Detect which cell encompasses the target text, then output its [x, y] center coordinate. 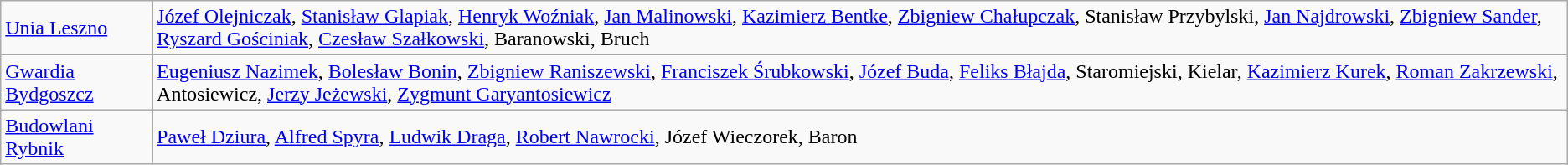
Unia Leszno [77, 28]
Paweł Dziura, Alfred Spyra, Ludwik Draga, Robert Nawrocki, Józef Wieczorek, Baron [860, 137]
Budowlani Rybnik [77, 137]
Gwardia Bydgoszcz [77, 82]
